Capture the cell that displays the provided text and extract its (X, Y) central coordinate. 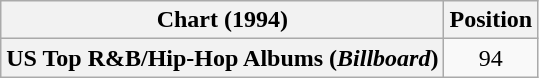
Chart (1994) (222, 20)
Position (491, 20)
94 (491, 58)
US Top R&B/Hip-Hop Albums (Billboard) (222, 58)
